Return [x, y] of the center of cell containing provided text 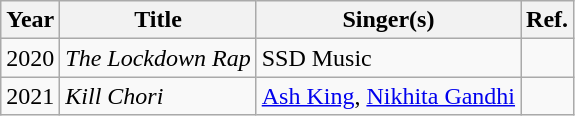
Year [30, 20]
Ash King, Nikhita Gandhi [388, 96]
2020 [30, 58]
SSD Music [388, 58]
Singer(s) [388, 20]
Kill Chori [158, 96]
The Lockdown Rap [158, 58]
Ref. [548, 20]
Title [158, 20]
2021 [30, 96]
